Output the [x, y] coordinate of the center of the cell containing the given text.  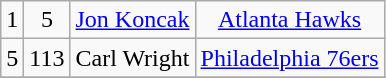
Philadelphia 76ers [290, 58]
Jon Koncak [132, 20]
Carl Wright [132, 58]
113 [47, 58]
Atlanta Hawks [290, 20]
1 [12, 20]
